Locate the cell with the specified text and output its [x, y] center coordinate. 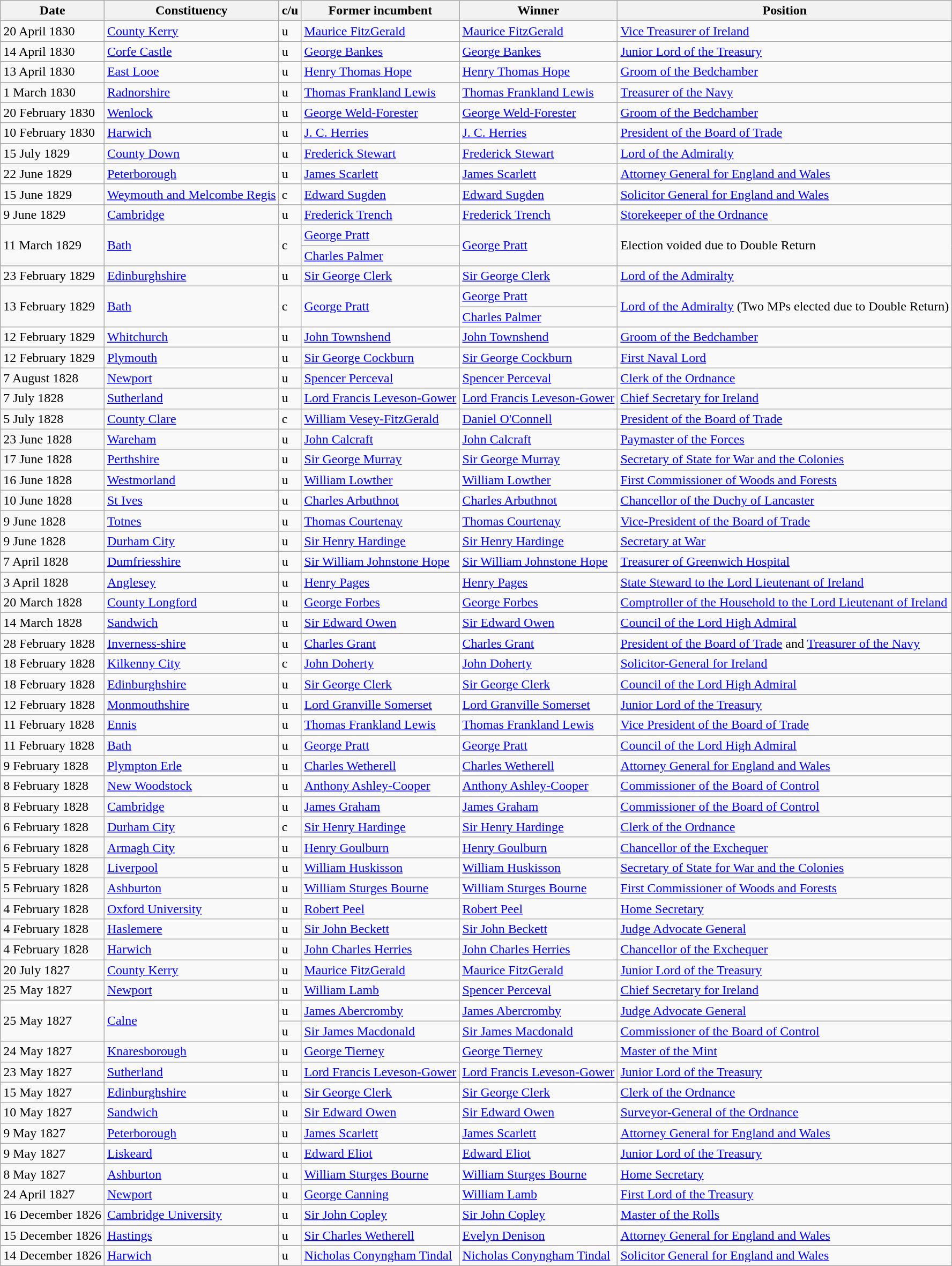
24 April 1827 [53, 1194]
Sir Charles Wetherell [381, 1235]
Kilkenny City [191, 664]
Comptroller of the Household to the Lord Lieutenant of Ireland [785, 603]
First Lord of the Treasury [785, 1194]
Former incumbent [381, 11]
Secretary at War [785, 541]
Ennis [191, 725]
20 April 1830 [53, 31]
Date [53, 11]
Haslemere [191, 929]
5 July 1828 [53, 419]
15 July 1829 [53, 153]
11 March 1829 [53, 245]
Inverness-shire [191, 643]
20 March 1828 [53, 603]
Position [785, 11]
Whitchurch [191, 337]
Wenlock [191, 113]
1 March 1830 [53, 92]
Solicitor-General for Ireland [785, 664]
15 December 1826 [53, 1235]
Evelyn Denison [538, 1235]
17 June 1828 [53, 460]
Armagh City [191, 847]
28 February 1828 [53, 643]
Winner [538, 11]
7 August 1828 [53, 378]
Plympton Erle [191, 766]
Liskeard [191, 1153]
Master of the Rolls [785, 1215]
14 December 1826 [53, 1256]
Paymaster of the Forces [785, 439]
East Looe [191, 72]
William Vesey-FitzGerald [381, 419]
Vice President of the Board of Trade [785, 725]
Chancellor of the Duchy of Lancaster [785, 500]
Perthshire [191, 460]
10 May 1827 [53, 1113]
Westmorland [191, 480]
Corfe Castle [191, 51]
First Naval Lord [785, 358]
County Down [191, 153]
Treasurer of the Navy [785, 92]
15 June 1829 [53, 194]
24 May 1827 [53, 1052]
20 July 1827 [53, 970]
Vice Treasurer of Ireland [785, 31]
Calne [191, 1021]
Constituency [191, 11]
Storekeeper of the Ordnance [785, 214]
14 April 1830 [53, 51]
St Ives [191, 500]
Radnorshire [191, 92]
20 February 1830 [53, 113]
Election voided due to Double Return [785, 245]
8 May 1827 [53, 1174]
Plymouth [191, 358]
President of the Board of Trade and Treasurer of the Navy [785, 643]
Totnes [191, 521]
23 June 1828 [53, 439]
13 April 1830 [53, 72]
County Longford [191, 603]
13 February 1829 [53, 307]
9 February 1828 [53, 766]
22 June 1829 [53, 174]
16 December 1826 [53, 1215]
Hastings [191, 1235]
16 June 1828 [53, 480]
Anglesey [191, 582]
Dumfriesshire [191, 561]
15 May 1827 [53, 1092]
County Clare [191, 419]
10 February 1830 [53, 133]
Cambridge University [191, 1215]
7 July 1828 [53, 398]
State Steward to the Lord Lieutenant of Ireland [785, 582]
Oxford University [191, 909]
12 February 1828 [53, 705]
7 April 1828 [53, 561]
Vice-President of the Board of Trade [785, 521]
Weymouth and Melcombe Regis [191, 194]
23 May 1827 [53, 1072]
10 June 1828 [53, 500]
c/u [290, 11]
Treasurer of Greenwich Hospital [785, 561]
Monmouthshire [191, 705]
9 June 1829 [53, 214]
14 March 1828 [53, 623]
23 February 1829 [53, 276]
Liverpool [191, 868]
3 April 1828 [53, 582]
George Canning [381, 1194]
Lord of the Admiralty (Two MPs elected due to Double Return) [785, 307]
Daniel O'Connell [538, 419]
Wareham [191, 439]
Master of the Mint [785, 1052]
Knaresborough [191, 1052]
Surveyor-General of the Ordnance [785, 1113]
New Woodstock [191, 786]
